Find where the given text appears and provide that cell's center as (X, Y) coordinate. 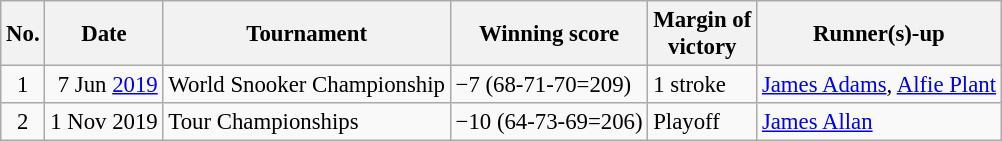
No. (23, 34)
Playoff (702, 122)
1 stroke (702, 85)
Winning score (549, 34)
Margin ofvictory (702, 34)
Date (104, 34)
Tournament (306, 34)
1 Nov 2019 (104, 122)
7 Jun 2019 (104, 85)
Runner(s)-up (880, 34)
−7 (68-71-70=209) (549, 85)
World Snooker Championship (306, 85)
James Adams, Alfie Plant (880, 85)
Tour Championships (306, 122)
James Allan (880, 122)
1 (23, 85)
−10 (64-73-69=206) (549, 122)
2 (23, 122)
